Scan for the cell matching the given text and deliver its [X, Y] coordinate at center. 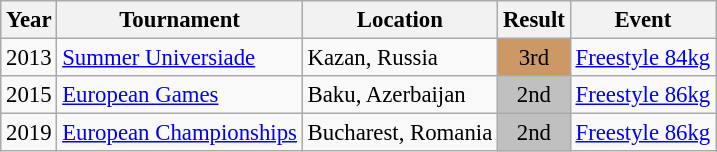
Bucharest, Romania [400, 133]
Baku, Azerbaijan [400, 95]
3rd [534, 58]
2015 [29, 95]
2013 [29, 58]
Event [642, 20]
Kazan, Russia [400, 58]
Summer Universiade [180, 58]
European Championships [180, 133]
Freestyle 84kg [642, 58]
Result [534, 20]
Year [29, 20]
Location [400, 20]
2019 [29, 133]
Tournament [180, 20]
European Games [180, 95]
